Search for the cell housing the specified text and yield its (X, Y) center coordinate. 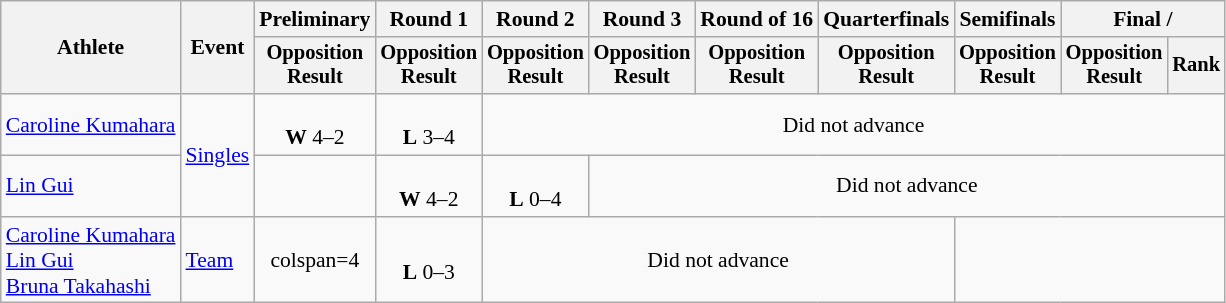
Round 1 (428, 19)
Athlete (91, 48)
Round 2 (536, 19)
L 3–4 (428, 124)
Preliminary (314, 19)
Lin Gui (91, 186)
Caroline Kumahara (91, 124)
Final / (1143, 19)
Round of 16 (756, 19)
Singles (218, 155)
Event (218, 48)
L 0–4 (536, 186)
Quarterfinals (886, 19)
Rank (1196, 66)
Round 3 (642, 19)
Semifinals (1008, 19)
